From the cell containing the given text, extract its center point as [X, Y] coordinate. 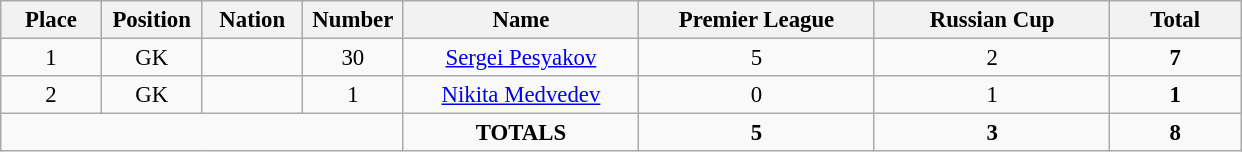
Total [1176, 20]
Sergei Pesyakov [521, 58]
Place [52, 20]
8 [1176, 133]
7 [1176, 58]
0 [757, 95]
Position [152, 20]
Premier League [757, 20]
Russian Cup [992, 20]
Name [521, 20]
Nation [252, 20]
Number [354, 20]
TOTALS [521, 133]
3 [992, 133]
30 [354, 58]
Nikita Medvedev [521, 95]
